Scan for the cell matching the given text and deliver its [X, Y] coordinate at center. 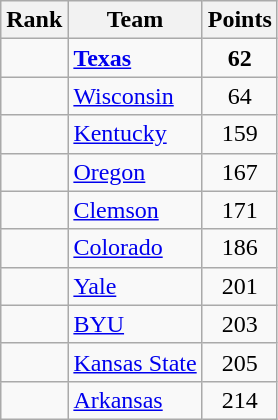
Clemson [135, 210]
205 [240, 362]
Rank [34, 20]
214 [240, 400]
171 [240, 210]
Team [135, 20]
Wisconsin [135, 96]
64 [240, 96]
167 [240, 172]
201 [240, 286]
Colorado [135, 248]
Arkansas [135, 400]
159 [240, 134]
Kansas State [135, 362]
Texas [135, 58]
BYU [135, 324]
203 [240, 324]
Oregon [135, 172]
62 [240, 58]
Points [240, 20]
186 [240, 248]
Yale [135, 286]
Kentucky [135, 134]
